Find where the given text appears and provide that cell's center as (X, Y) coordinate. 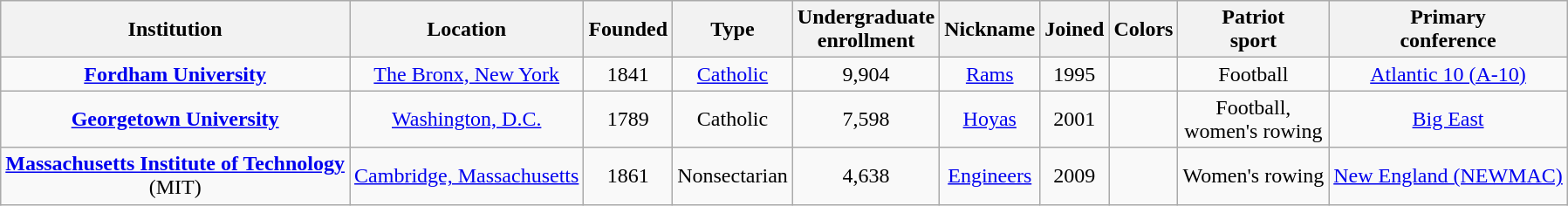
Founded (628, 30)
1995 (1075, 74)
Primaryconference (1448, 30)
7,598 (866, 119)
Type (733, 30)
1789 (628, 119)
Women's rowing (1253, 176)
Nonsectarian (733, 176)
4,638 (866, 176)
Institution (175, 30)
Cambridge, Massachusetts (467, 176)
Atlantic 10 (A-10) (1448, 74)
Patriotsport (1253, 30)
Fordham University (175, 74)
Colors (1143, 30)
Football,women's rowing (1253, 119)
Rams (989, 74)
Massachusetts Institute of Technology(MIT) (175, 176)
Undergraduateenrollment (866, 30)
Georgetown University (175, 119)
New England (NEWMAC) (1448, 176)
Joined (1075, 30)
2009 (1075, 176)
Big East (1448, 119)
9,904 (866, 74)
Football (1253, 74)
Location (467, 30)
Washington, D.C. (467, 119)
The Bronx, New York (467, 74)
2001 (1075, 119)
Hoyas (989, 119)
Engineers (989, 176)
1861 (628, 176)
Nickname (989, 30)
1841 (628, 74)
